Extract the [X, Y] coordinate from the center of the cell holding the provided text.  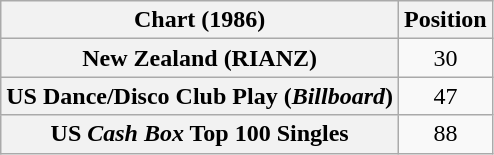
US Dance/Disco Club Play (Billboard) [200, 96]
New Zealand (RIANZ) [200, 58]
30 [446, 58]
47 [446, 96]
Chart (1986) [200, 20]
US Cash Box Top 100 Singles [200, 134]
88 [446, 134]
Position [446, 20]
